From the cell containing the given text, extract its center point as (X, Y) coordinate. 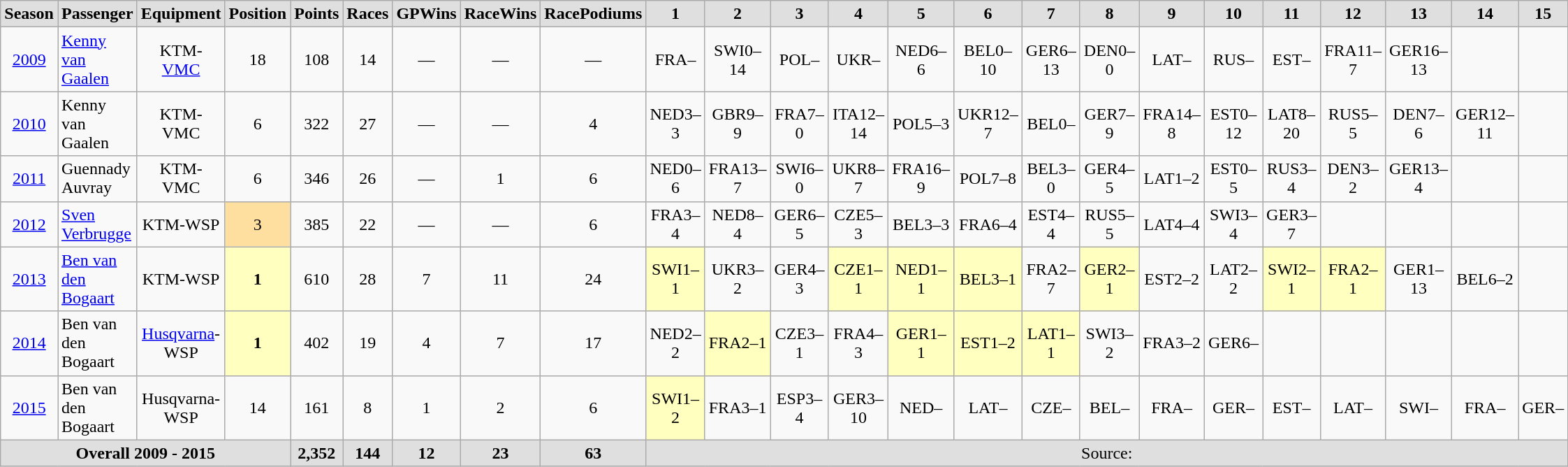
108 (317, 59)
GBR9–9 (738, 124)
2,352 (317, 453)
GER16–13 (1418, 59)
GER3–10 (858, 408)
BEL3–1 (988, 279)
18 (258, 59)
NED1–1 (921, 279)
FRA11–7 (1354, 59)
CZE– (1050, 408)
BEL3–3 (921, 224)
FRA3–4 (675, 224)
GER4–5 (1109, 179)
LAT4–4 (1172, 224)
LAT2–2 (1233, 279)
DEN0–0 (1109, 59)
GER13–4 (1418, 179)
SWI6–0 (799, 179)
CZE1–1 (858, 279)
NED0–6 (675, 179)
17 (594, 343)
2011 (29, 179)
Sven Verbrugge (97, 224)
BEL6–2 (1485, 279)
FRA6–4 (988, 224)
GER4–3 (799, 279)
NED– (921, 408)
BEL– (1109, 408)
ITA12–14 (858, 124)
Passenger (97, 14)
322 (317, 124)
Position (258, 14)
22 (367, 224)
RUS3–4 (1292, 179)
UKR12–7 (988, 124)
GER1–13 (1418, 279)
2010 (29, 124)
SWI1–2 (675, 408)
10 (1233, 14)
BEL0–10 (988, 59)
5 (921, 14)
2015 (29, 408)
UKR8–7 (858, 179)
24 (594, 279)
27 (367, 124)
LAT1–1 (1050, 343)
2013 (29, 279)
FRA14–8 (1172, 124)
GER6–5 (799, 224)
63 (594, 453)
POL– (799, 59)
Races (367, 14)
SWI0–14 (738, 59)
Points (317, 14)
GER6– (1233, 343)
EST0–5 (1233, 179)
POL7–8 (988, 179)
FRA3–1 (738, 408)
RacePodiums (594, 14)
FRA7–0 (799, 124)
EST4–4 (1050, 224)
144 (367, 453)
402 (317, 343)
POL5–3 (921, 124)
2012 (29, 224)
Source: (1107, 453)
GER6–13 (1050, 59)
BEL3–0 (1050, 179)
FRA3–2 (1172, 343)
UKR– (858, 59)
SWI1–1 (675, 279)
GER1–1 (921, 343)
CZE5–3 (858, 224)
RaceWins (500, 14)
GPWins (426, 14)
DEN3–2 (1354, 179)
GER12–11 (1485, 124)
EST1–2 (988, 343)
LAT8–20 (1292, 124)
UKR3–2 (738, 279)
26 (367, 179)
346 (317, 179)
385 (317, 224)
2009 (29, 59)
FRA2–7 (1050, 279)
23 (500, 453)
13 (1418, 14)
GER7–9 (1109, 124)
RUS– (1233, 59)
FRA4–3 (858, 343)
NED3–3 (675, 124)
DEN7–6 (1418, 124)
LAT1–2 (1172, 179)
SWI– (1418, 408)
9 (1172, 14)
GER3–7 (1292, 224)
FRA13–7 (738, 179)
EST0–12 (1233, 124)
NED2–2 (675, 343)
Equipment (181, 14)
19 (367, 343)
BEL0– (1050, 124)
28 (367, 279)
161 (317, 408)
2014 (29, 343)
NED8–4 (738, 224)
ESP3–4 (799, 408)
SWI2–1 (1292, 279)
Season (29, 14)
NED6–6 (921, 59)
SWI3–4 (1233, 224)
SWI3–2 (1109, 343)
Overall 2009 - 2015 (145, 453)
15 (1544, 14)
Guennady Auvray (97, 179)
GER2–1 (1109, 279)
CZE3–1 (799, 343)
FRA16–9 (921, 179)
EST2–2 (1172, 279)
610 (317, 279)
